Search for the cell housing the specified text and yield its [x, y] center coordinate. 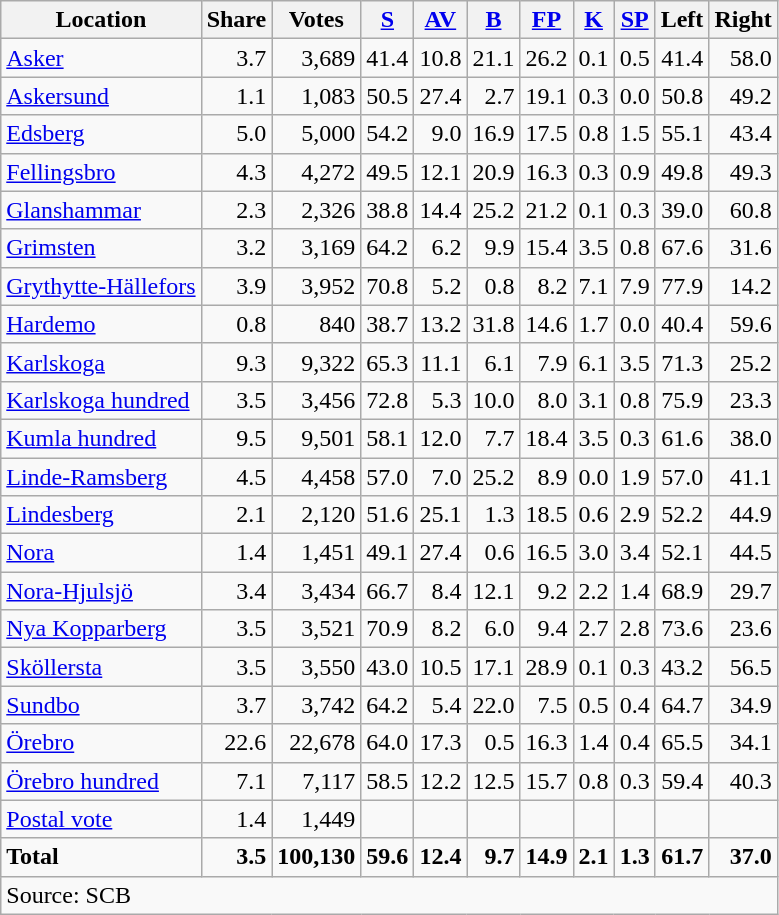
Karlskoga hundred [101, 400]
Fellingsbro [101, 172]
9.7 [494, 857]
17.1 [494, 667]
Grimsten [101, 248]
12.0 [440, 438]
Nora-Hjulsjö [101, 591]
100,130 [316, 857]
17.5 [546, 134]
58.0 [743, 58]
4,458 [316, 477]
Kumla hundred [101, 438]
10.5 [440, 667]
66.7 [388, 591]
3,169 [316, 248]
21.1 [494, 58]
21.2 [546, 210]
44.5 [743, 553]
6.0 [494, 629]
3.2 [236, 248]
58.5 [388, 781]
49.8 [682, 172]
Grythytte-Hällefors [101, 286]
4,272 [316, 172]
31.6 [743, 248]
3,742 [316, 705]
22,678 [316, 743]
41.1 [743, 477]
5.4 [440, 705]
38.8 [388, 210]
5,000 [316, 134]
Hardemo [101, 324]
34.1 [743, 743]
38.0 [743, 438]
2.2 [594, 591]
Karlskoga [101, 362]
70.8 [388, 286]
Source: SCB [390, 895]
11.1 [440, 362]
Sköllersta [101, 667]
44.9 [743, 515]
Right [743, 20]
3.9 [236, 286]
Örebro hundred [101, 781]
9.0 [440, 134]
29.7 [743, 591]
Linde-Ramsberg [101, 477]
0.9 [634, 172]
Örebro [101, 743]
10.0 [494, 400]
64.7 [682, 705]
SP [634, 20]
9.5 [236, 438]
65.3 [388, 362]
14.2 [743, 286]
23.6 [743, 629]
56.5 [743, 667]
8.4 [440, 591]
12.2 [440, 781]
1.5 [634, 134]
34.9 [743, 705]
72.8 [388, 400]
Postal vote [101, 819]
20.9 [494, 172]
3,689 [316, 58]
14.4 [440, 210]
Asker [101, 58]
23.3 [743, 400]
9.3 [236, 362]
FP [546, 20]
7.0 [440, 477]
5.0 [236, 134]
5.3 [440, 400]
8.0 [546, 400]
Votes [316, 20]
9.2 [546, 591]
54.2 [388, 134]
15.7 [546, 781]
12.4 [440, 857]
1,451 [316, 553]
61.7 [682, 857]
K [594, 20]
840 [316, 324]
40.4 [682, 324]
25.1 [440, 515]
3.1 [594, 400]
50.5 [388, 96]
Location [101, 20]
2.9 [634, 515]
49.5 [388, 172]
2,120 [316, 515]
59.4 [682, 781]
7.5 [546, 705]
4.5 [236, 477]
3,434 [316, 591]
16.9 [494, 134]
16.5 [546, 553]
1.1 [236, 96]
9,501 [316, 438]
14.6 [546, 324]
Left [682, 20]
Edsberg [101, 134]
43.2 [682, 667]
2,326 [316, 210]
51.6 [388, 515]
60.8 [743, 210]
9.4 [546, 629]
Glanshammar [101, 210]
1,449 [316, 819]
50.8 [682, 96]
12.5 [494, 781]
2.3 [236, 210]
49.1 [388, 553]
3,521 [316, 629]
9,322 [316, 362]
S [388, 20]
1,083 [316, 96]
55.1 [682, 134]
67.6 [682, 248]
9.9 [494, 248]
3,952 [316, 286]
18.4 [546, 438]
1.7 [594, 324]
31.8 [494, 324]
26.2 [546, 58]
40.3 [743, 781]
61.6 [682, 438]
77.9 [682, 286]
14.9 [546, 857]
43.0 [388, 667]
6.2 [440, 248]
Askersund [101, 96]
7,117 [316, 781]
7.7 [494, 438]
2.8 [634, 629]
3,550 [316, 667]
52.2 [682, 515]
65.5 [682, 743]
52.1 [682, 553]
17.3 [440, 743]
49.2 [743, 96]
B [494, 20]
75.9 [682, 400]
13.2 [440, 324]
4.3 [236, 172]
19.1 [546, 96]
71.3 [682, 362]
AV [440, 20]
15.4 [546, 248]
73.6 [682, 629]
Sundbo [101, 705]
22.6 [236, 743]
Nora [101, 553]
Nya Kopparberg [101, 629]
3.0 [594, 553]
37.0 [743, 857]
64.0 [388, 743]
18.5 [546, 515]
58.1 [388, 438]
Total [101, 857]
49.3 [743, 172]
22.0 [494, 705]
43.4 [743, 134]
39.0 [682, 210]
Lindesberg [101, 515]
5.2 [440, 286]
28.9 [546, 667]
10.8 [440, 58]
1.9 [634, 477]
70.9 [388, 629]
38.7 [388, 324]
68.9 [682, 591]
Share [236, 20]
8.9 [546, 477]
3,456 [316, 400]
